Detect which cell encompasses the target text, then output its (X, Y) center coordinate. 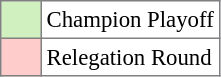
Champion Playoff (130, 20)
Relegation Round (130, 57)
